From the cell containing the given text, extract its center point as (x, y) coordinate. 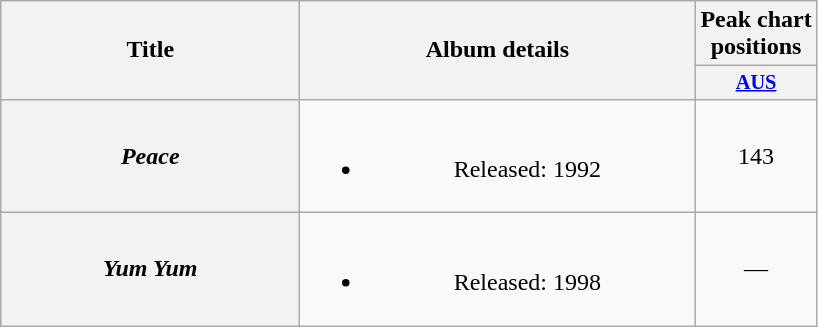
Released: 1998 (498, 270)
— (756, 270)
Yum Yum (150, 270)
143 (756, 156)
Title (150, 50)
AUS (756, 83)
Album details (498, 50)
Peak chartpositions (756, 34)
Released: 1992 (498, 156)
Peace (150, 156)
